Extract the (X, Y) coordinate from the center of the cell holding the provided text.  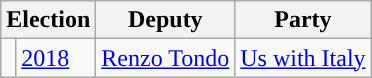
Deputy (166, 20)
Election (48, 20)
Renzo Tondo (166, 58)
Us with Italy (303, 58)
2018 (56, 58)
Party (303, 20)
